Locate the cell with the specified text and output its (x, y) center coordinate. 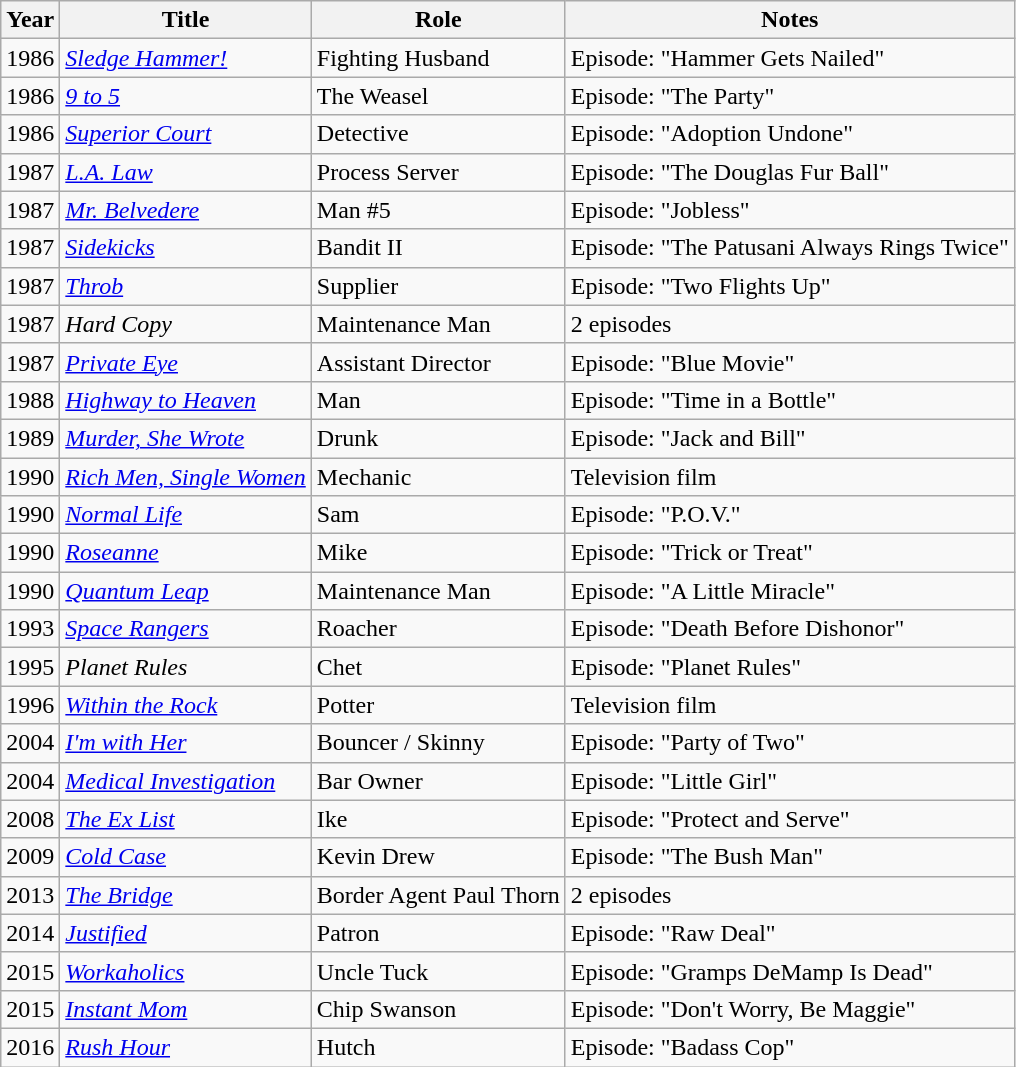
Uncle Tuck (438, 971)
Border Agent Paul Thorn (438, 895)
Justified (186, 933)
Mechanic (438, 477)
Hutch (438, 1047)
Potter (438, 705)
Episode: "Hammer Gets Nailed" (790, 58)
Role (438, 20)
Episode: "Jack and Bill" (790, 438)
Bar Owner (438, 781)
2009 (30, 857)
Highway to Heaven (186, 400)
2013 (30, 895)
The Ex List (186, 819)
Throb (186, 286)
1996 (30, 705)
Superior Court (186, 134)
Instant Mom (186, 1009)
The Bridge (186, 895)
Hard Copy (186, 324)
Supplier (438, 286)
Episode: "Trick or Treat" (790, 553)
Ike (438, 819)
Private Eye (186, 362)
Episode: "Jobless" (790, 210)
The Weasel (438, 96)
Process Server (438, 172)
Sledge Hammer! (186, 58)
Episode: "Don't Worry, Be Maggie" (790, 1009)
1988 (30, 400)
Quantum Leap (186, 591)
Episode: "The Party" (790, 96)
Episode: "Planet Rules" (790, 667)
Episode: "Protect and Serve" (790, 819)
Sidekicks (186, 248)
Kevin Drew (438, 857)
Episode: "Adoption Undone" (790, 134)
Medical Investigation (186, 781)
Rush Hour (186, 1047)
Normal Life (186, 515)
1995 (30, 667)
Year (30, 20)
Episode: "Little Girl" (790, 781)
Roacher (438, 629)
Episode: "Party of Two" (790, 743)
Assistant Director (438, 362)
Notes (790, 20)
Man #5 (438, 210)
Space Rangers (186, 629)
Bouncer / Skinny (438, 743)
Episode: "Raw Deal" (790, 933)
Episode: "P.O.V." (790, 515)
Episode: "The Bush Man" (790, 857)
Title (186, 20)
Workaholics (186, 971)
Episode: "The Douglas Fur Ball" (790, 172)
Drunk (438, 438)
Episode: "Badass Cop" (790, 1047)
Sam (438, 515)
1993 (30, 629)
Planet Rules (186, 667)
Roseanne (186, 553)
Episode: "Two Flights Up" (790, 286)
Episode: "Death Before Dishonor" (790, 629)
9 to 5 (186, 96)
Episode: "Gramps DeMamp Is Dead" (790, 971)
2014 (30, 933)
Detective (438, 134)
Within the Rock (186, 705)
I'm with Her (186, 743)
Mike (438, 553)
Episode: "A Little Miracle" (790, 591)
Episode: "Time in a Bottle" (790, 400)
Episode: "Blue Movie" (790, 362)
Rich Men, Single Women (186, 477)
Man (438, 400)
Mr. Belvedere (186, 210)
L.A. Law (186, 172)
Episode: "The Patusani Always Rings Twice" (790, 248)
Patron (438, 933)
1989 (30, 438)
Murder, She Wrote (186, 438)
Chip Swanson (438, 1009)
2008 (30, 819)
Cold Case (186, 857)
2016 (30, 1047)
Fighting Husband (438, 58)
Bandit II (438, 248)
Chet (438, 667)
